Capture the cell that displays the provided text and extract its [x, y] central coordinate. 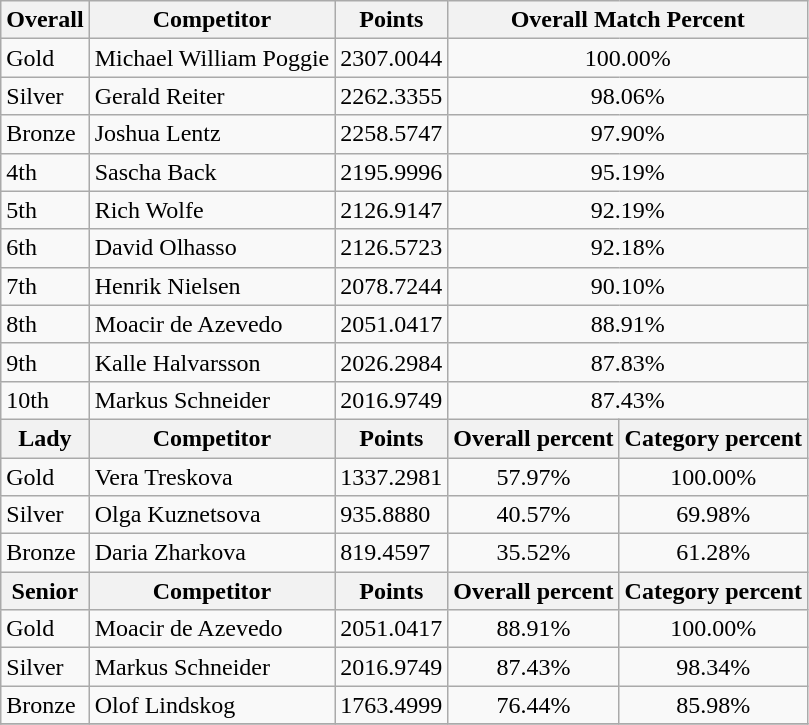
2026.2984 [392, 362]
4th [45, 172]
Olof Lindskog [212, 705]
7th [45, 286]
Gerald Reiter [212, 96]
90.10% [628, 286]
57.97% [534, 477]
Sascha Back [212, 172]
40.57% [534, 515]
Henrik Nielsen [212, 286]
Senior [45, 591]
92.18% [628, 248]
92.19% [628, 210]
61.28% [714, 553]
Daria Zharkova [212, 553]
5th [45, 210]
87.83% [628, 362]
Rich Wolfe [212, 210]
76.44% [534, 705]
98.34% [714, 667]
2078.7244 [392, 286]
1337.2981 [392, 477]
Overall [45, 20]
6th [45, 248]
2258.5747 [392, 134]
2126.5723 [392, 248]
Lady [45, 438]
95.19% [628, 172]
1763.4999 [392, 705]
98.06% [628, 96]
69.98% [714, 515]
10th [45, 400]
8th [45, 324]
Vera Treskova [212, 477]
Michael William Poggie [212, 58]
2307.0044 [392, 58]
85.98% [714, 705]
David Olhasso [212, 248]
97.90% [628, 134]
935.8880 [392, 515]
Overall Match Percent [628, 20]
Kalle Halvarsson [212, 362]
2262.3355 [392, 96]
819.4597 [392, 553]
2195.9996 [392, 172]
9th [45, 362]
Joshua Lentz [212, 134]
2126.9147 [392, 210]
35.52% [534, 553]
Olga Kuznetsova [212, 515]
